Provide the [x, y] coordinate of the cell's center where the given text is located.  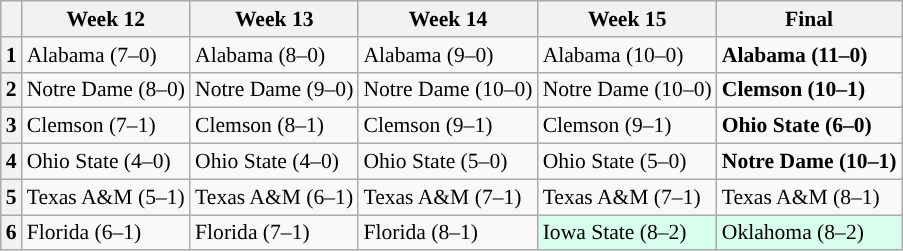
Week 13 [274, 19]
Clemson (7–1) [106, 126]
Final [810, 19]
Florida (7–1) [274, 233]
Ohio State (6–0) [810, 126]
3 [12, 126]
Iowa State (8–2) [628, 233]
Florida (6–1) [106, 233]
Texas A&M (5–1) [106, 197]
2 [12, 90]
Notre Dame (9–0) [274, 90]
Texas A&M (8–1) [810, 197]
1 [12, 55]
Florida (8–1) [448, 233]
Alabama (7–0) [106, 55]
Oklahoma (8–2) [810, 233]
6 [12, 233]
Alabama (8–0) [274, 55]
Clemson (10–1) [810, 90]
Alabama (10–0) [628, 55]
Alabama (9–0) [448, 55]
Notre Dame (10–1) [810, 162]
4 [12, 162]
Texas A&M (6–1) [274, 197]
Notre Dame (8–0) [106, 90]
Week 15 [628, 19]
Week 14 [448, 19]
Clemson (8–1) [274, 126]
Alabama (11–0) [810, 55]
Week 12 [106, 19]
5 [12, 197]
